Provide the [X, Y] coordinate of the cell's center where the given text is located.  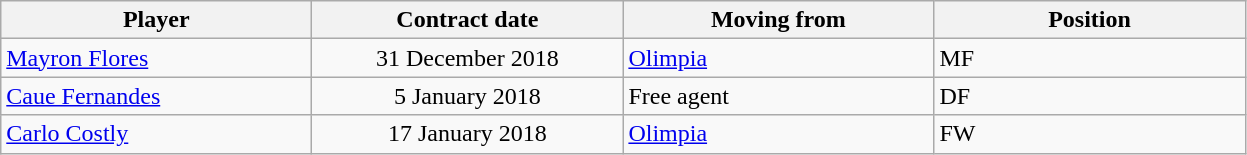
Caue Fernandes [156, 96]
Carlo Costly [156, 134]
5 January 2018 [468, 96]
FW [1090, 134]
Free agent [778, 96]
31 December 2018 [468, 58]
Player [156, 20]
MF [1090, 58]
Moving from [778, 20]
Mayron Flores [156, 58]
17 January 2018 [468, 134]
Position [1090, 20]
Contract date [468, 20]
DF [1090, 96]
